Return the [x, y] coordinate for the center point of the cell that contains the specified text.  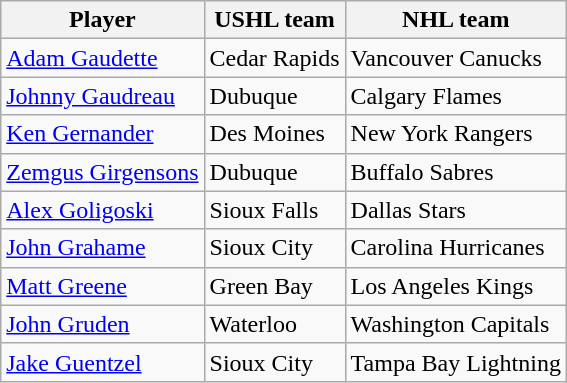
New York Rangers [456, 134]
Los Angeles Kings [456, 286]
Johnny Gaudreau [102, 96]
USHL team [274, 20]
Sioux Falls [274, 210]
John Gruden [102, 324]
Cedar Rapids [274, 58]
Tampa Bay Lightning [456, 362]
Vancouver Canucks [456, 58]
Matt Greene [102, 286]
Jake Guentzel [102, 362]
Carolina Hurricanes [456, 248]
Calgary Flames [456, 96]
Waterloo [274, 324]
Adam Gaudette [102, 58]
John Grahame [102, 248]
Buffalo Sabres [456, 172]
Dallas Stars [456, 210]
NHL team [456, 20]
Ken Gernander [102, 134]
Green Bay [274, 286]
Des Moines [274, 134]
Washington Capitals [456, 324]
Alex Goligoski [102, 210]
Zemgus Girgensons [102, 172]
Player [102, 20]
